Capture the cell that displays the provided text and extract its [x, y] central coordinate. 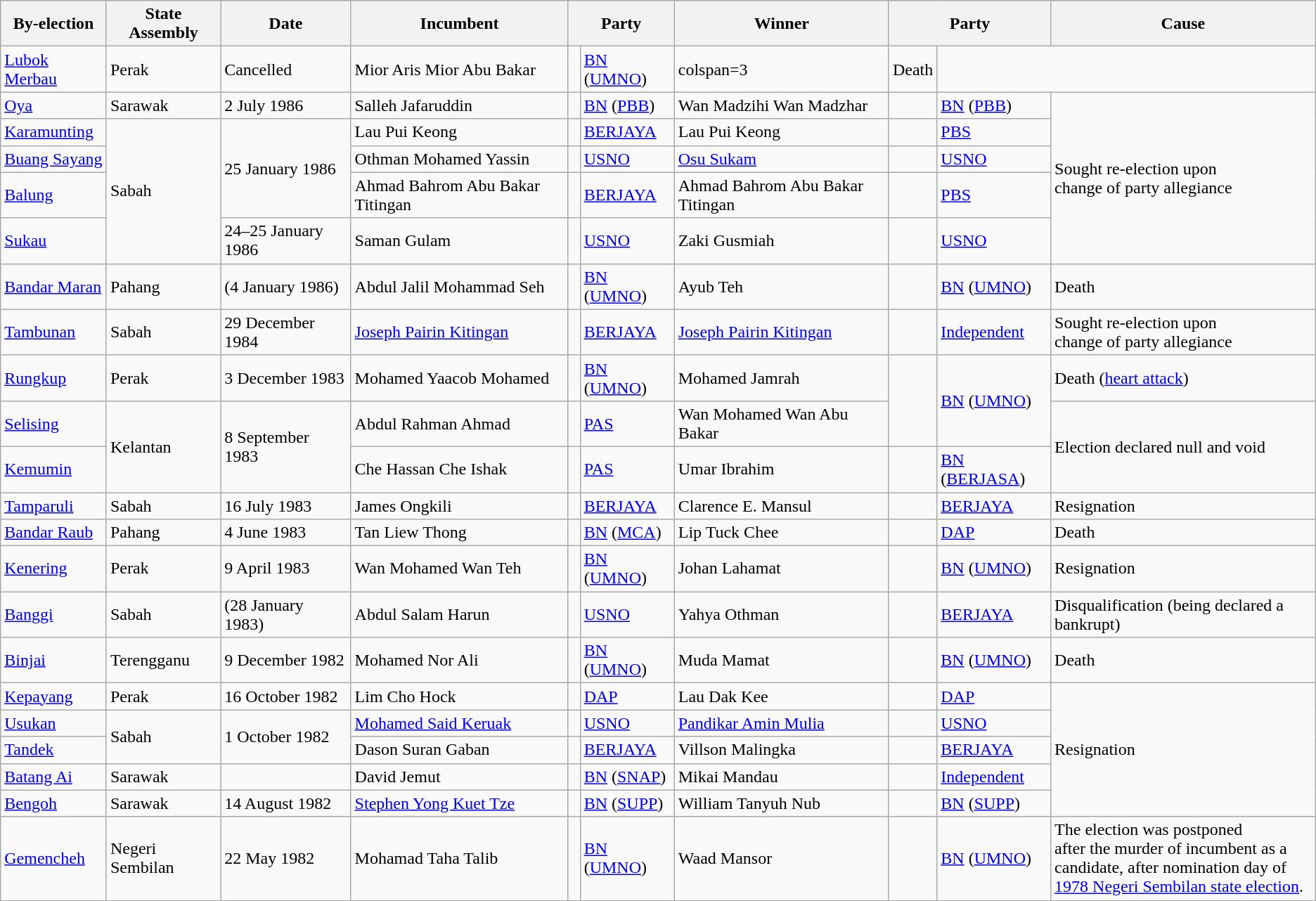
By-election [53, 24]
Winner [782, 24]
(4 January 1986) [285, 287]
Abdul Salam Harun [460, 614]
Othman Mohamed Yassin [460, 159]
Zaki Gusmiah [782, 240]
Wan Mohamed Wan Teh [460, 569]
4 June 1983 [285, 533]
29 December 1984 [285, 332]
2 July 1986 [285, 105]
Gemencheh [53, 859]
3 December 1983 [285, 378]
16 July 1983 [285, 505]
Disqualification (being declared a bankrupt) [1184, 614]
Tambunan [53, 332]
Wan Madzihi Wan Madzhar [782, 105]
Kenering [53, 569]
24–25 January 1986 [285, 240]
Balung [53, 195]
14 August 1982 [285, 803]
(28 January 1983) [285, 614]
Incumbent [460, 24]
Binjai [53, 661]
Buang Sayang [53, 159]
Bandar Maran [53, 287]
Cause [1184, 24]
Lubok Merbau [53, 69]
Kelantan [163, 446]
25 January 1986 [285, 169]
Tamparuli [53, 505]
Saman Gulam [460, 240]
Banggi [53, 614]
Muda Mamat [782, 661]
Abdul Jalil Mohammad Seh [460, 287]
State Assembly [163, 24]
Kemumin [53, 469]
Lim Cho Hock [460, 696]
8 September 1983 [285, 446]
William Tanyuh Nub [782, 803]
Pandikar Amin Mulia [782, 723]
Karamunting [53, 132]
Mior Aris Mior Abu Bakar [460, 69]
Kepayang [53, 696]
Tandek [53, 750]
Mohamed Said Keruak [460, 723]
Mikai Mandau [782, 777]
Death (heart attack) [1184, 378]
Clarence E. Mansul [782, 505]
Waad Mansor [782, 859]
Mohamed Jamrah [782, 378]
BN (SNAP) [627, 777]
BN (BERJASA) [994, 469]
22 May 1982 [285, 859]
9 December 1982 [285, 661]
Villson Malingka [782, 750]
Johan Lahamat [782, 569]
BN (MCA) [627, 533]
Date [285, 24]
Mohamad Taha Talib [460, 859]
Bandar Raub [53, 533]
Ayub Teh [782, 287]
Mohamed Yaacob Mohamed [460, 378]
Batang Ai [53, 777]
16 October 1982 [285, 696]
Usukan [53, 723]
Selising [53, 423]
Umar Ibrahim [782, 469]
Che Hassan Che Ishak [460, 469]
Election declared null and void [1184, 446]
Tan Liew Thong [460, 533]
James Ongkili [460, 505]
David Jemut [460, 777]
Sukau [53, 240]
1 October 1982 [285, 737]
9 April 1983 [285, 569]
Yahya Othman [782, 614]
colspan=3 [782, 69]
Bengoh [53, 803]
Osu Sukam [782, 159]
Wan Mohamed Wan Abu Bakar [782, 423]
Lau Dak Kee [782, 696]
Negeri Sembilan [163, 859]
Stephen Yong Kuet Tze [460, 803]
Oya [53, 105]
Lip Tuck Chee [782, 533]
Mohamed Nor Ali [460, 661]
Dason Suran Gaban [460, 750]
Rungkup [53, 378]
Cancelled [285, 69]
Abdul Rahman Ahmad [460, 423]
The election was postponed after the murder of incumbent as a candidate, after nomination day of 1978 Negeri Sembilan state election. [1184, 859]
Terengganu [163, 661]
Salleh Jafaruddin [460, 105]
